Capture the cell that displays the provided text and extract its [x, y] central coordinate. 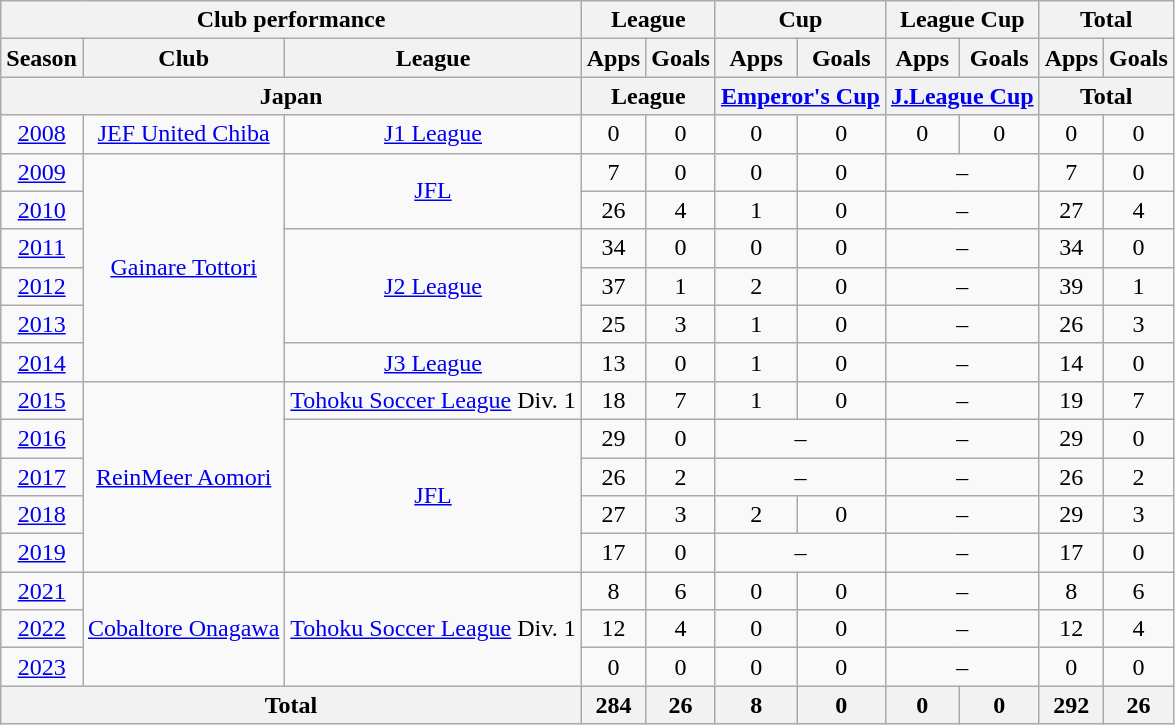
2013 [42, 324]
ReinMeer Aomori [183, 476]
2018 [42, 515]
Season [42, 58]
JEF United Chiba [183, 134]
292 [1071, 705]
J1 League [433, 134]
Japan [291, 96]
Club [183, 58]
25 [613, 324]
League Cup [962, 20]
14 [1071, 362]
284 [613, 705]
2019 [42, 553]
2009 [42, 172]
J.League Cup [962, 96]
J3 League [433, 362]
Cup [800, 20]
19 [1071, 400]
Gainare Tottori [183, 267]
Cobaltore Onagawa [183, 629]
2016 [42, 438]
2023 [42, 667]
2017 [42, 477]
2021 [42, 591]
2014 [42, 362]
Emperor's Cup [800, 96]
2012 [42, 286]
2011 [42, 248]
Club performance [291, 20]
39 [1071, 286]
13 [613, 362]
37 [613, 286]
2022 [42, 629]
J2 League [433, 286]
18 [613, 400]
2010 [42, 210]
2008 [42, 134]
2015 [42, 400]
